Locate the cell with the specified text and output its [x, y] center coordinate. 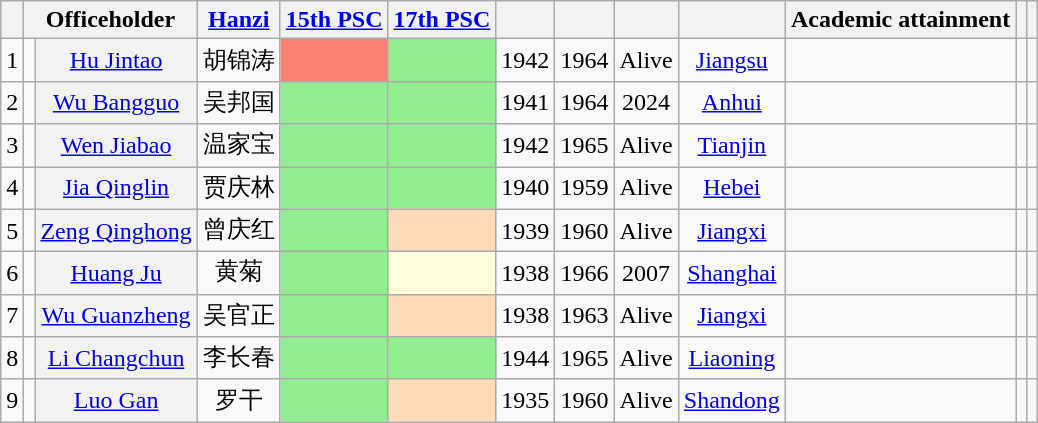
Zeng Qinghong [116, 230]
Jia Qinglin [116, 188]
5 [12, 230]
Luo Gan [116, 400]
Li Changchun [116, 358]
17th PSC [442, 20]
黄菊 [238, 274]
Liaoning [732, 358]
2007 [646, 274]
Huang Ju [116, 274]
2024 [646, 102]
9 [12, 400]
Hanzi [238, 20]
Tianjin [732, 146]
1941 [526, 102]
Shanghai [732, 274]
1963 [584, 316]
1959 [584, 188]
Wu Guanzheng [116, 316]
8 [12, 358]
Officeholder [110, 20]
吴官正 [238, 316]
1 [12, 60]
3 [12, 146]
Jiangsu [732, 60]
2 [12, 102]
Hu Jintao [116, 60]
Wu Bangguo [116, 102]
贾庆林 [238, 188]
Academic attainment [900, 20]
Anhui [732, 102]
胡锦涛 [238, 60]
罗干 [238, 400]
温家宝 [238, 146]
4 [12, 188]
1939 [526, 230]
曾庆红 [238, 230]
Shandong [732, 400]
1935 [526, 400]
1940 [526, 188]
Wen Jiabao [116, 146]
李长春 [238, 358]
1944 [526, 358]
吴邦国 [238, 102]
7 [12, 316]
6 [12, 274]
Hebei [732, 188]
15th PSC [334, 20]
1966 [584, 274]
